Output the (x, y) coordinate of the center of the cell containing the given text.  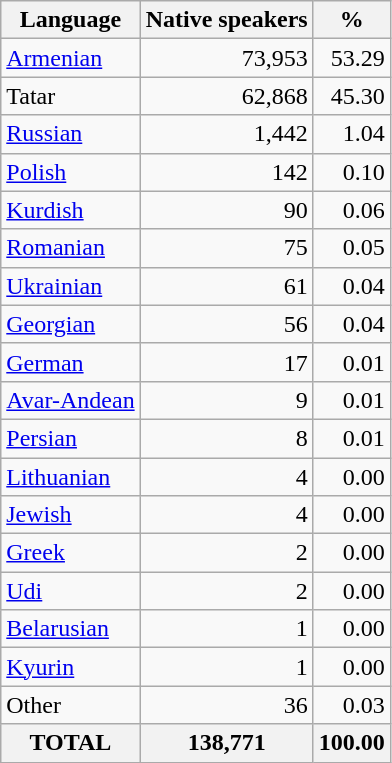
Other (70, 705)
0.06 (352, 210)
1.04 (352, 134)
Kyurin (70, 667)
Jewish (70, 515)
Language (70, 20)
36 (226, 705)
75 (226, 248)
Romanian (70, 248)
73,953 (226, 58)
53.29 (352, 58)
0.05 (352, 248)
Udi (70, 591)
0.03 (352, 705)
138,771 (226, 743)
Kurdish (70, 210)
Polish (70, 172)
Ukrainian (70, 286)
Russian (70, 134)
17 (226, 362)
Persian (70, 438)
56 (226, 324)
Avar-Andean (70, 400)
German (70, 362)
Georgian (70, 324)
% (352, 20)
Tatar (70, 96)
Native speakers (226, 20)
Belarusian (70, 629)
Armenian (70, 58)
Lithuanian (70, 477)
45.30 (352, 96)
Greek (70, 553)
142 (226, 172)
90 (226, 210)
100.00 (352, 743)
61 (226, 286)
9 (226, 400)
1,442 (226, 134)
0.10 (352, 172)
TOTAL (70, 743)
8 (226, 438)
62,868 (226, 96)
